Provide the [x, y] coordinate of the cell's center where the given text is located.  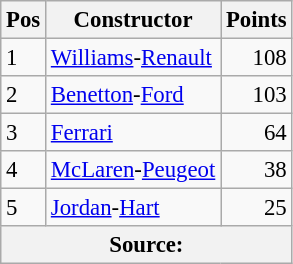
Benetton-Ford [134, 95]
4 [24, 170]
Points [256, 20]
103 [256, 95]
Williams-Renault [134, 58]
25 [256, 208]
38 [256, 170]
5 [24, 208]
Pos [24, 20]
Constructor [134, 20]
Ferrari [134, 133]
2 [24, 95]
3 [24, 133]
64 [256, 133]
Source: [146, 245]
Jordan-Hart [134, 208]
McLaren-Peugeot [134, 170]
108 [256, 58]
1 [24, 58]
